Provide the (X, Y) coordinate of the cell's center where the given text is located.  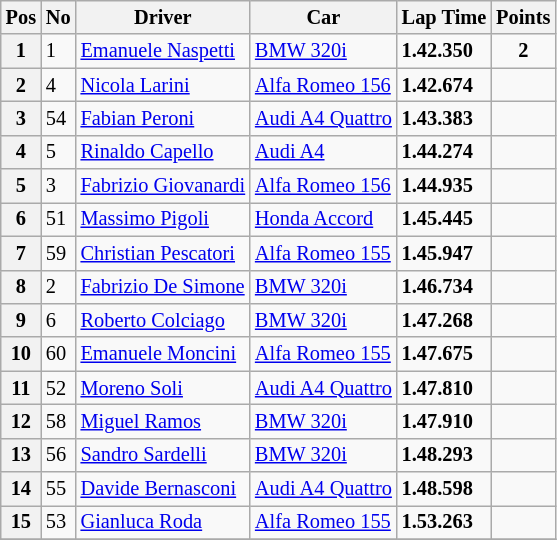
1.45.947 (444, 253)
Fabrizio De Simone (163, 287)
9 (21, 320)
Honda Accord (324, 219)
53 (58, 522)
51 (58, 219)
Sandro Sardelli (163, 455)
Car (324, 17)
1.48.598 (444, 489)
1.53.263 (444, 522)
Emanuele Naspetti (163, 51)
13 (21, 455)
Gianluca Roda (163, 522)
Emanuele Moncini (163, 354)
Pos (21, 17)
1.44.274 (444, 152)
11 (21, 388)
Rinaldo Capello (163, 152)
52 (58, 388)
14 (21, 489)
Davide Bernasconi (163, 489)
1.47.910 (444, 421)
Christian Pescatori (163, 253)
1.43.383 (444, 118)
Roberto Colciago (163, 320)
60 (58, 354)
56 (58, 455)
Driver (163, 17)
55 (58, 489)
Fabian Peroni (163, 118)
58 (58, 421)
1.47.810 (444, 388)
15 (21, 522)
Nicola Larini (163, 85)
1.47.268 (444, 320)
1.42.350 (444, 51)
No (58, 17)
8 (21, 287)
Massimo Pigoli (163, 219)
10 (21, 354)
Lap Time (444, 17)
1.42.674 (444, 85)
54 (58, 118)
Miguel Ramos (163, 421)
59 (58, 253)
Fabrizio Giovanardi (163, 186)
1.44.935 (444, 186)
Moreno Soli (163, 388)
1.47.675 (444, 354)
1.45.445 (444, 219)
1.48.293 (444, 455)
7 (21, 253)
1.46.734 (444, 287)
12 (21, 421)
Points (523, 17)
Audi A4 (324, 152)
